Search for the cell housing the specified text and yield its [X, Y] center coordinate. 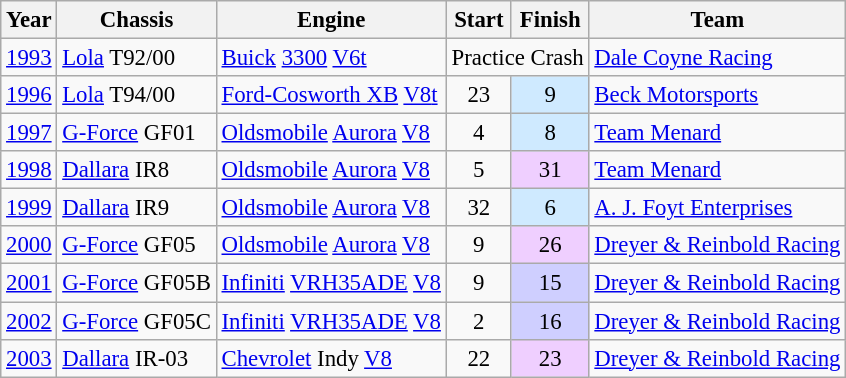
16 [550, 321]
G-Force GF05 [136, 245]
Chevrolet Indy V8 [331, 358]
Team [718, 20]
31 [550, 170]
26 [550, 245]
Practice Crash [518, 58]
Beck Motorsports [718, 95]
Start [478, 20]
Dallara IR-03 [136, 358]
Ford-Cosworth XB V8t [331, 95]
G-Force GF05C [136, 321]
2002 [29, 321]
5 [478, 170]
8 [550, 133]
Lola T92/00 [136, 58]
1996 [29, 95]
2000 [29, 245]
6 [550, 208]
G-Force GF05B [136, 283]
22 [478, 358]
Dale Coyne Racing [718, 58]
2001 [29, 283]
1997 [29, 133]
G-Force GF01 [136, 133]
Engine [331, 20]
A. J. Foyt Enterprises [718, 208]
2003 [29, 358]
Buick 3300 V6t [331, 58]
2 [478, 321]
Year [29, 20]
1999 [29, 208]
1993 [29, 58]
15 [550, 283]
Finish [550, 20]
Dallara IR8 [136, 170]
Chassis [136, 20]
Lola T94/00 [136, 95]
1998 [29, 170]
32 [478, 208]
4 [478, 133]
Dallara IR9 [136, 208]
